Return (X, Y) of the center of cell containing provided text 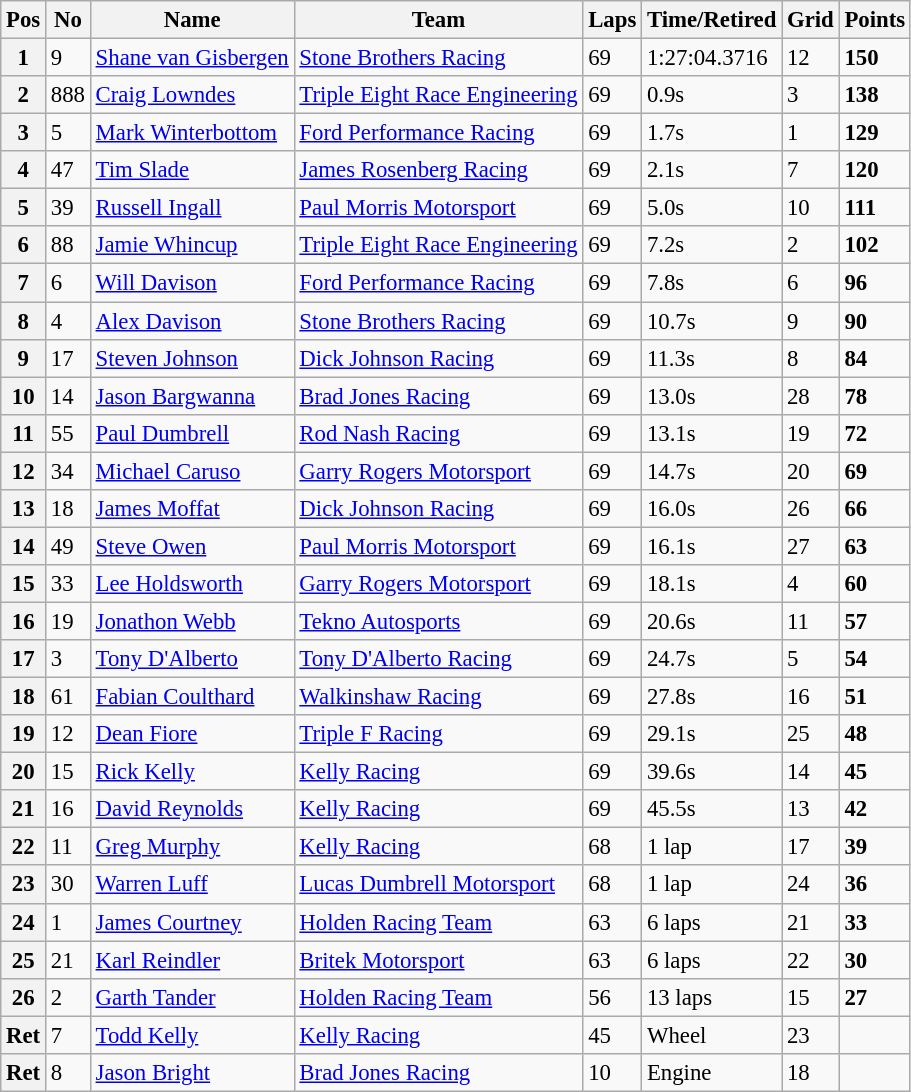
Steven Johnson (192, 358)
Garth Tander (192, 997)
111 (874, 208)
1:27:04.3716 (712, 58)
Karl Reindler (192, 960)
54 (874, 659)
11.3s (712, 358)
66 (874, 509)
7.2s (712, 245)
2.1s (712, 170)
138 (874, 95)
Tony D'Alberto (192, 659)
13.0s (712, 396)
888 (68, 95)
Paul Dumbrell (192, 433)
78 (874, 396)
10.7s (712, 321)
Jason Bargwanna (192, 396)
88 (68, 245)
36 (874, 885)
Britek Motorsport (438, 960)
56 (612, 997)
Steve Owen (192, 546)
Points (874, 20)
Will Davison (192, 283)
James Courtney (192, 922)
96 (874, 283)
45.5s (712, 809)
Greg Murphy (192, 847)
18.1s (712, 584)
Triple F Racing (438, 734)
20.6s (712, 621)
Rod Nash Racing (438, 433)
Fabian Coulthard (192, 697)
Dean Fiore (192, 734)
34 (68, 471)
48 (874, 734)
5.0s (712, 208)
Name (192, 20)
Lee Holdsworth (192, 584)
Grid (810, 20)
Russell Ingall (192, 208)
16.1s (712, 546)
72 (874, 433)
28 (810, 396)
47 (68, 170)
129 (874, 133)
29.1s (712, 734)
13 laps (712, 997)
Tekno Autosports (438, 621)
Jamie Whincup (192, 245)
Tony D'Alberto Racing (438, 659)
Time/Retired (712, 20)
Jonathon Webb (192, 621)
Alex Davison (192, 321)
51 (874, 697)
27.8s (712, 697)
120 (874, 170)
David Reynolds (192, 809)
Rick Kelly (192, 772)
90 (874, 321)
Laps (612, 20)
Warren Luff (192, 885)
39.6s (712, 772)
Craig Lowndes (192, 95)
1.7s (712, 133)
7.8s (712, 283)
Michael Caruso (192, 471)
61 (68, 697)
Mark Winterbottom (192, 133)
James Rosenberg Racing (438, 170)
24.7s (712, 659)
0.9s (712, 95)
55 (68, 433)
No (68, 20)
14.7s (712, 471)
Engine (712, 1073)
84 (874, 358)
Walkinshaw Racing (438, 697)
13.1s (712, 433)
Pos (24, 20)
16.0s (712, 509)
Jason Bright (192, 1073)
49 (68, 546)
Tim Slade (192, 170)
Wheel (712, 1035)
James Moffat (192, 509)
Team (438, 20)
60 (874, 584)
102 (874, 245)
Todd Kelly (192, 1035)
42 (874, 809)
57 (874, 621)
150 (874, 58)
Lucas Dumbrell Motorsport (438, 885)
Shane van Gisbergen (192, 58)
